Search for the cell housing the specified text and yield its [X, Y] center coordinate. 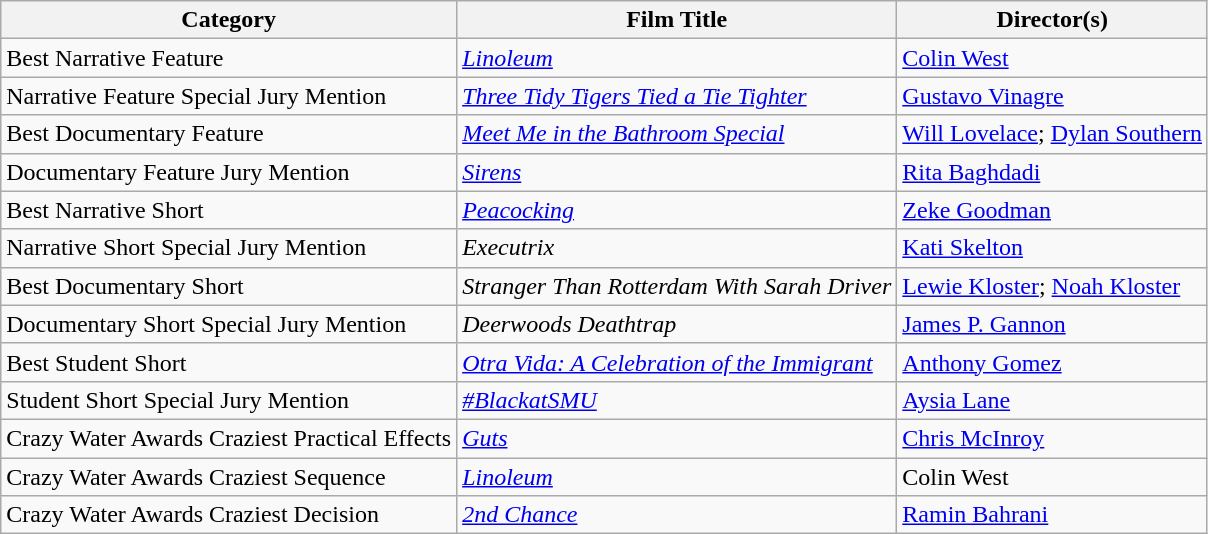
Best Student Short [229, 362]
Director(s) [1052, 20]
Sirens [677, 172]
2nd Chance [677, 515]
Guts [677, 438]
Crazy Water Awards Craziest Practical Effects [229, 438]
Stranger Than Rotterdam With Sarah Driver [677, 286]
James P. Gannon [1052, 324]
Peacocking [677, 210]
Kati Skelton [1052, 248]
Will Lovelace; Dylan Southern [1052, 134]
Gustavo Vinagre [1052, 96]
Rita Baghdadi [1052, 172]
Meet Me in the Bathroom Special [677, 134]
Chris McInroy [1052, 438]
Student Short Special Jury Mention [229, 400]
Anthony Gomez [1052, 362]
Best Documentary Feature [229, 134]
Best Narrative Short [229, 210]
Documentary Short Special Jury Mention [229, 324]
Otra Vida: A Celebration of the Immigrant [677, 362]
Crazy Water Awards Craziest Decision [229, 515]
Deerwoods Deathtrap [677, 324]
Narrative Short Special Jury Mention [229, 248]
Zeke Goodman [1052, 210]
#BlackatSMU [677, 400]
Narrative Feature Special Jury Mention [229, 96]
Best Documentary Short [229, 286]
Ramin Bahrani [1052, 515]
Film Title [677, 20]
Three Tidy Tigers Tied a Tie Tighter [677, 96]
Category [229, 20]
Aysia Lane [1052, 400]
Documentary Feature Jury Mention [229, 172]
Crazy Water Awards Craziest Sequence [229, 477]
Lewie Kloster; Noah Kloster [1052, 286]
Executrix [677, 248]
Best Narrative Feature [229, 58]
